Detect which cell encompasses the target text, then output its [X, Y] center coordinate. 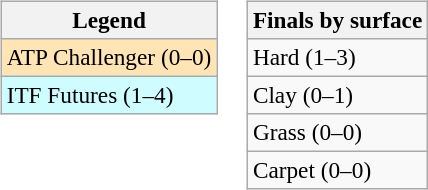
Finals by surface [337, 20]
Grass (0–0) [337, 133]
Hard (1–3) [337, 57]
ATP Challenger (0–0) [108, 57]
ITF Futures (1–4) [108, 95]
Carpet (0–0) [337, 171]
Legend [108, 20]
Clay (0–1) [337, 95]
